Find where the given text appears and provide that cell's center as [X, Y] coordinate. 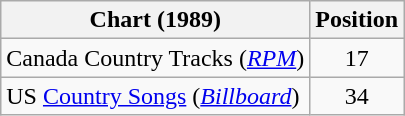
US Country Songs (Billboard) [156, 96]
34 [357, 96]
Canada Country Tracks (RPM) [156, 58]
17 [357, 58]
Position [357, 20]
Chart (1989) [156, 20]
